Pinpoint the cell where the given text exists, returning its [x, y] midpoint coordinate. 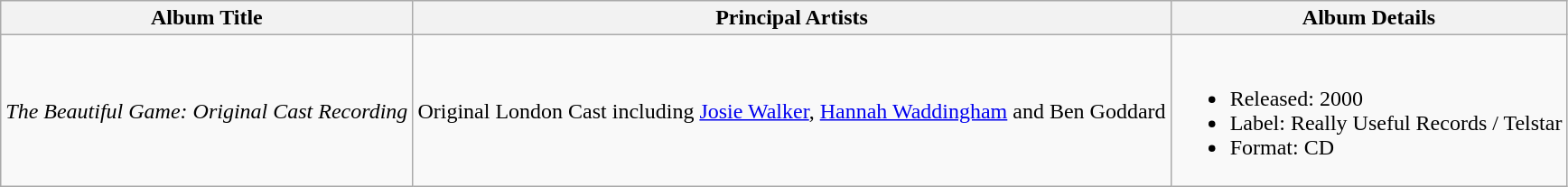
Album Details [1369, 18]
Released: 2000Label: Really Useful Records / TelstarFormat: CD [1369, 110]
Principal Artists [791, 18]
The Beautiful Game: Original Cast Recording [207, 110]
Original London Cast including Josie Walker, Hannah Waddingham and Ben Goddard [791, 110]
Album Title [207, 18]
